Determine the (X, Y) coordinate at the center of the cell enclosing the given text.  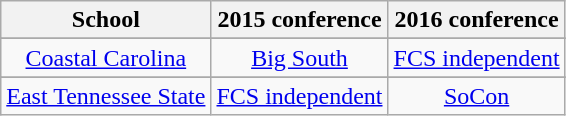
Big South (300, 58)
2015 conference (300, 20)
Coastal Carolina (106, 58)
East Tennessee State (106, 96)
SoCon (476, 96)
School (106, 20)
2016 conference (476, 20)
